Return the (x, y) coordinate for the center point of the cell that contains the specified text.  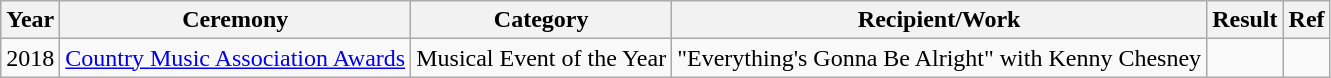
Musical Event of the Year (542, 58)
"Everything's Gonna Be Alright" with Kenny Chesney (940, 58)
Country Music Association Awards (236, 58)
Ceremony (236, 20)
Recipient/Work (940, 20)
Year (30, 20)
Ref (1306, 20)
Result (1245, 20)
2018 (30, 58)
Category (542, 20)
